Extract the [x, y] coordinate from the center of the cell holding the provided text.  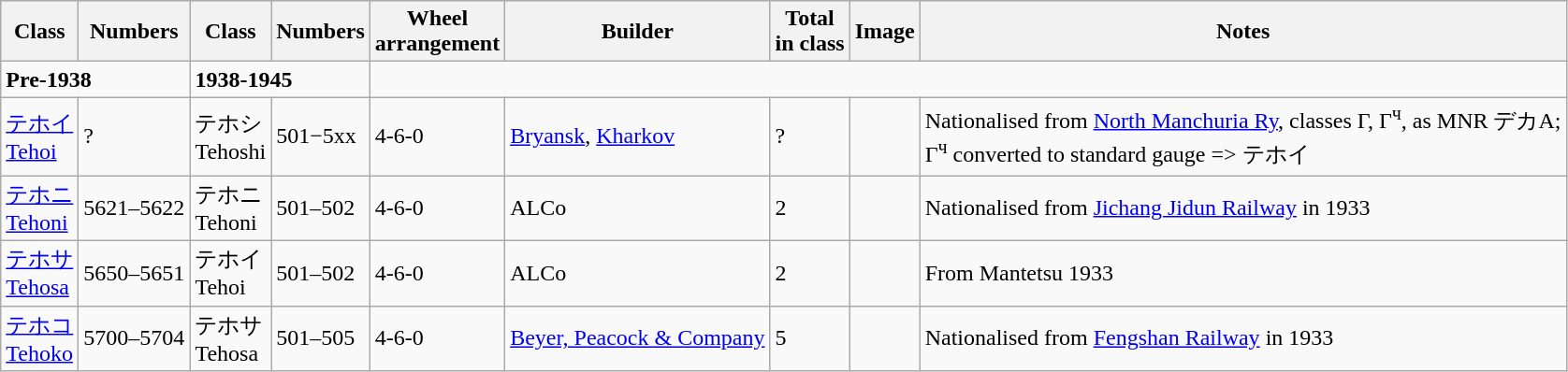
5650–5651 [135, 273]
5 [810, 338]
501–505 [321, 338]
5700–5704 [135, 338]
テホコTehoko [39, 338]
テホシTehoshi [230, 136]
Bryansk, Kharkov [638, 136]
Nationalised from Fengshan Railway in 1933 [1242, 338]
Image [885, 32]
501−5xx [321, 136]
Notes [1242, 32]
1938-1945 [280, 79]
Wheelarrangement [437, 32]
Nationalised from Jichang Jidun Railway in 1933 [1242, 208]
Pre-1938 [95, 79]
Nationalised from North Manchuria Ry, classes Г, Гч, as MNR デカA;Гч converted to standard gauge => テホイ [1242, 136]
Totalin class [810, 32]
From Mantetsu 1933 [1242, 273]
Beyer, Peacock & Company [638, 338]
5621–5622 [135, 208]
Builder [638, 32]
